Extract the [x, y] coordinate from the center of the cell holding the provided text.  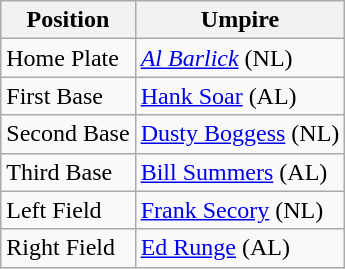
Frank Secory (NL) [240, 210]
Second Base [68, 134]
Ed Runge (AL) [240, 248]
Third Base [68, 172]
First Base [68, 96]
Position [68, 20]
Al Barlick (NL) [240, 58]
Left Field [68, 210]
Home Plate [68, 58]
Right Field [68, 248]
Dusty Boggess (NL) [240, 134]
Hank Soar (AL) [240, 96]
Umpire [240, 20]
Bill Summers (AL) [240, 172]
